Identify which cell holds the provided text, then report its [X, Y] central coordinate. 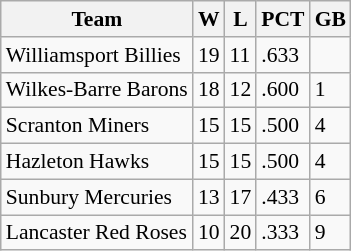
17 [241, 197]
Lancaster Red Roses [97, 233]
18 [209, 90]
PCT [282, 19]
6 [330, 197]
.600 [282, 90]
Williamsport Billies [97, 55]
Team [97, 19]
.333 [282, 233]
12 [241, 90]
.433 [282, 197]
20 [241, 233]
19 [209, 55]
11 [241, 55]
W [209, 19]
Hazleton Hawks [97, 162]
.633 [282, 55]
1 [330, 90]
L [241, 19]
Scranton Miners [97, 126]
13 [209, 197]
Wilkes-Barre Barons [97, 90]
10 [209, 233]
9 [330, 233]
Sunbury Mercuries [97, 197]
GB [330, 19]
